Detect which cell encompasses the target text, then output its (X, Y) center coordinate. 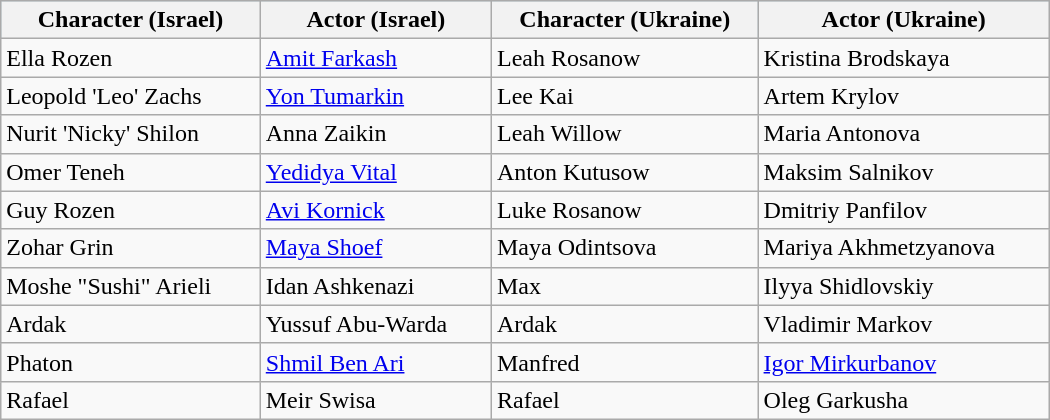
Nurit 'Nicky' Shilon (131, 134)
Leopold 'Leo' Zachs (131, 96)
Yedidya Vital (376, 172)
Character (Ukraine) (624, 20)
Maksim Salnikov (904, 172)
Moshe "Sushi" Arieli (131, 286)
Leah Rosanow (624, 58)
Igor Mirkurbanov (904, 362)
Kristina Brodskaya (904, 58)
Zohar Grin (131, 248)
Leah Willow (624, 134)
Meir Swisa (376, 400)
Anna Zaikin (376, 134)
Phaton (131, 362)
Vladimir Markov (904, 324)
Yon Tumarkin (376, 96)
Idan Ashkenazi (376, 286)
Dmitriy Panfilov (904, 210)
Omer Teneh (131, 172)
Actor (Israel) (376, 20)
Ella Rozen (131, 58)
Guy Rozen (131, 210)
Maya Shoef (376, 248)
Ilyya Shidlovskiy (904, 286)
Amit Farkash (376, 58)
Manfred (624, 362)
Character (Israel) (131, 20)
Shmil Ben Ari (376, 362)
Artem Krylov (904, 96)
Luke Rosanow (624, 210)
Avi Kornick (376, 210)
Max (624, 286)
Lee Kai (624, 96)
Maria Antonova (904, 134)
Maya Odintsova (624, 248)
Anton Kutusow (624, 172)
Mariya Akhmetzyanova (904, 248)
Actor (Ukraine) (904, 20)
Yussuf Abu-Warda (376, 324)
Oleg Garkusha (904, 400)
